Extract the (X, Y) coordinate from the center of the cell holding the provided text.  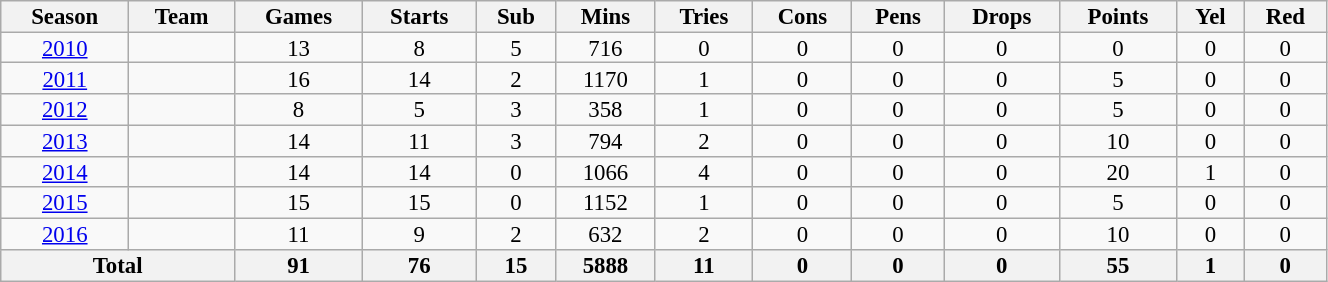
1066 (606, 172)
Games (299, 16)
20 (1118, 172)
2011 (65, 78)
Season (65, 16)
Team (182, 16)
Sub (516, 16)
Cons (802, 16)
2015 (65, 204)
Starts (420, 16)
13 (299, 48)
794 (606, 140)
358 (606, 110)
2012 (65, 110)
Pens (898, 16)
2010 (65, 48)
16 (299, 78)
1170 (606, 78)
55 (1118, 266)
632 (606, 234)
Points (1118, 16)
Red (1285, 16)
4 (704, 172)
Tries (704, 16)
Yel (1211, 16)
2013 (65, 140)
91 (299, 266)
716 (606, 48)
1152 (606, 204)
9 (420, 234)
5888 (606, 266)
2016 (65, 234)
Drops (1002, 16)
76 (420, 266)
Total (118, 266)
2014 (65, 172)
Mins (606, 16)
